Locate the cell with the specified text and output its [X, Y] center coordinate. 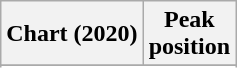
Peakposition [189, 34]
Chart (2020) [72, 34]
